Scan for the cell matching the given text and deliver its (x, y) coordinate at center. 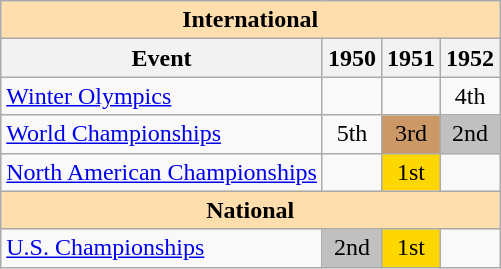
3rd (412, 134)
Winter Olympics (162, 96)
5th (352, 134)
World Championships (162, 134)
North American Championships (162, 172)
1950 (352, 58)
1951 (412, 58)
4th (470, 96)
U.S. Championships (162, 248)
1952 (470, 58)
National (250, 210)
International (250, 20)
Event (162, 58)
